Return (X, Y) of the center of cell containing provided text 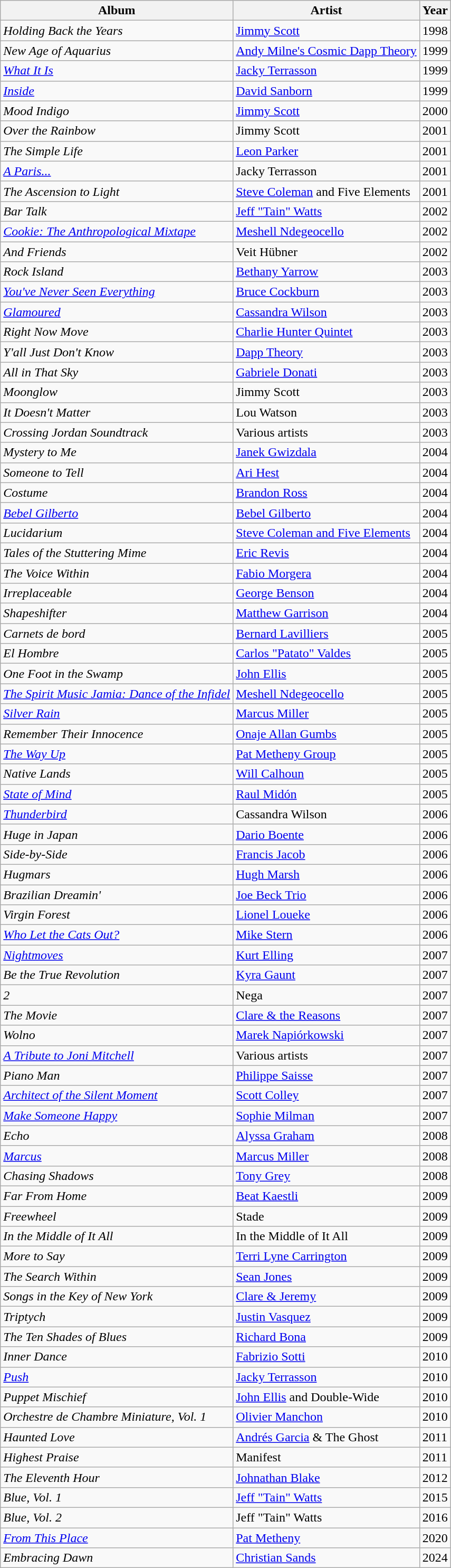
2000 (435, 111)
Over the Rainbow (117, 131)
Side-by-Side (117, 854)
New Age of Aquarius (117, 51)
Blue, Vol. 1 (117, 1497)
Freewheel (117, 1216)
Rock Island (117, 272)
Christian Sands (327, 1558)
The Way Up (117, 754)
Andrés Garcia & The Ghost (327, 1437)
The Search Within (117, 1277)
Lou Watson (327, 412)
2 (117, 995)
Veit Hübner (327, 252)
Beat Kaestli (327, 1196)
Piano Man (117, 1075)
Native Lands (117, 774)
Olivier Manchon (327, 1417)
Marek Napiórkowski (327, 1035)
Kurt Elling (327, 955)
Matthew Garrison (327, 613)
Clare & the Reasons (327, 1015)
Haunted Love (117, 1437)
Irreplaceable (117, 593)
Year (435, 11)
Puppet Mischief (117, 1397)
Johnathan Blake (327, 1477)
Tony Grey (327, 1176)
Brandon Ross (327, 493)
Shapeshifter (117, 613)
The Eleventh Hour (117, 1477)
Raul Midón (327, 794)
2016 (435, 1517)
Cookie: The Anthropological Mixtape (117, 231)
State of Mind (117, 794)
Francis Jacob (327, 854)
Costume (117, 493)
Embracing Dawn (117, 1558)
Charlie Hunter Quintet (327, 332)
Philippe Saisse (327, 1075)
Y'all Just Don't Know (117, 352)
Right Now Move (117, 332)
Make Someone Happy (117, 1116)
Who Let the Cats Out? (117, 935)
A Tribute to Joni Mitchell (117, 1055)
Marcus (117, 1156)
It Doesn't Matter (117, 412)
Someone to Tell (117, 473)
Inside (117, 91)
Janek Gwizdala (327, 452)
Onaje Allan Gumbs (327, 734)
Orchestre de Chambre Miniature, Vol. 1 (117, 1417)
Remember Their Innocence (117, 734)
Leon Parker (327, 151)
Album (117, 11)
Sophie Milman (327, 1116)
Tales of the Stuttering Mime (117, 553)
Lucidarium (117, 533)
Fabrizio Sotti (327, 1357)
Holding Back the Years (117, 31)
All in That Sky (117, 372)
From This Place (117, 1538)
Wolno (117, 1035)
Andy Milne's Cosmic Dapp Theory (327, 51)
Carnets de bord (117, 634)
Architect of the Silent Moment (117, 1095)
Silver Rain (117, 714)
More to Say (117, 1257)
John Ellis and Double-Wide (327, 1397)
George Benson (327, 593)
The Movie (117, 1015)
Carlos "Patato" Valdes (327, 654)
Terri Lyne Carrington (327, 1257)
A Paris... (117, 171)
Nega (327, 995)
Hugmars (117, 874)
Hugh Marsh (327, 874)
Songs in the Key of New York (117, 1297)
Chasing Shadows (117, 1176)
Mike Stern (327, 935)
2024 (435, 1558)
What It Is (117, 71)
Sean Jones (327, 1277)
Scott Colley (327, 1095)
The Voice Within (117, 573)
The Ascension to Light (117, 191)
Gabriele Donati (327, 372)
Fabio Morgera (327, 573)
Eric Revis (327, 553)
Moonglow (117, 392)
The Spirit Music Jamia: Dance of the Infidel (117, 694)
Bar Talk (117, 211)
Be the True Revolution (117, 975)
David Sanborn (327, 91)
You've Never Seen Everything (117, 292)
Artist (327, 11)
Virgin Forest (117, 915)
Thunderbird (117, 814)
Bethany Yarrow (327, 272)
Joe Beck Trio (327, 895)
Will Calhoun (327, 774)
Pat Metheny Group (327, 754)
Ari Hest (327, 473)
And Friends (117, 252)
Kyra Gaunt (327, 975)
Lionel Loueke (327, 915)
Push (117, 1377)
2020 (435, 1538)
The Ten Shades of Blues (117, 1337)
Bruce Cockburn (327, 292)
Blue, Vol. 2 (117, 1517)
Far From Home (117, 1196)
Pat Metheny (327, 1538)
Dapp Theory (327, 352)
Echo (117, 1136)
Manifest (327, 1457)
Nightmoves (117, 955)
One Foot in the Swamp (117, 674)
Huge in Japan (117, 834)
2015 (435, 1497)
Bernard Lavilliers (327, 634)
Highest Praise (117, 1457)
2012 (435, 1477)
El Hombre (117, 654)
Crossing Jordan Soundtrack (117, 432)
Brazilian Dreamin' (117, 895)
Mystery to Me (117, 452)
Alyssa Graham (327, 1136)
Justin Vasquez (327, 1317)
Richard Bona (327, 1337)
The Simple Life (117, 151)
Stade (327, 1216)
Inner Dance (117, 1357)
Mood Indigo (117, 111)
Triptych (117, 1317)
John Ellis (327, 674)
Glamoured (117, 312)
Clare & Jeremy (327, 1297)
1998 (435, 31)
Dario Boente (327, 834)
